Search for the cell housing the specified text and yield its (x, y) center coordinate. 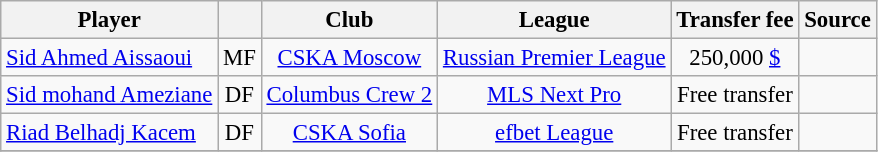
efbet League (554, 133)
Sid mohand Ameziane (110, 95)
Sid Ahmed Aissaoui (110, 58)
Russian Premier League (554, 58)
Club (349, 20)
CSKA Moscow (349, 58)
CSKA Sofia (349, 133)
MLS Next Pro (554, 95)
Columbus Crew 2 (349, 95)
Riad Belhadj Kacem (110, 133)
250,000 $ (735, 58)
Transfer fee (735, 20)
Source (838, 20)
Player (110, 20)
MF (240, 58)
League (554, 20)
